Pinpoint the cell where the given text exists, returning its [x, y] midpoint coordinate. 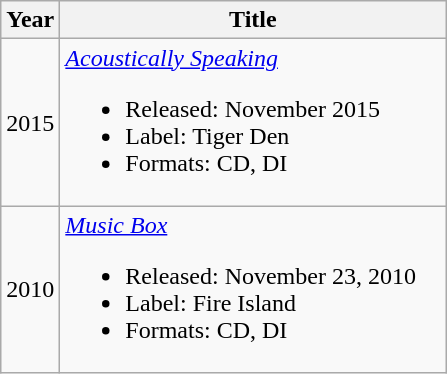
Music BoxReleased: November 23, 2010Label: Fire IslandFormats: CD, DI [253, 290]
2010 [30, 290]
Title [253, 20]
Acoustically SpeakingReleased: November 2015Label: Tiger DenFormats: CD, DI [253, 122]
2015 [30, 122]
Year [30, 20]
